Find where the given text appears and provide that cell's center as [x, y] coordinate. 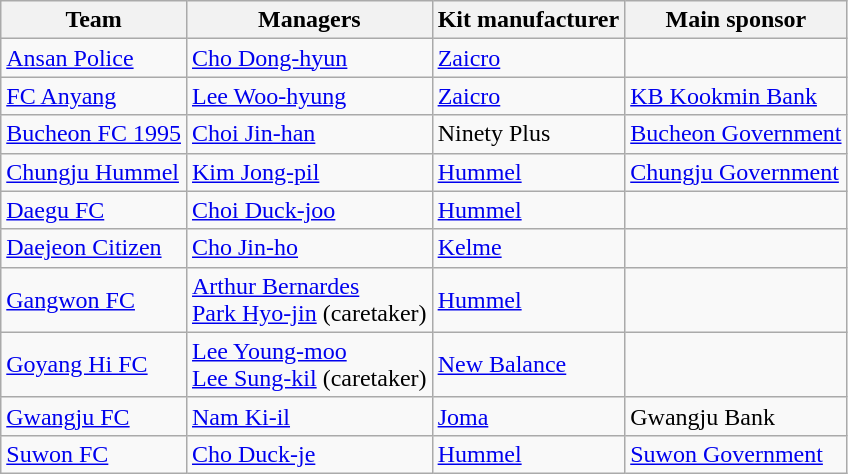
Chungju Hummel [94, 172]
Ninety Plus [528, 134]
Suwon FC [94, 454]
Kit manufacturer [528, 20]
Arthur Bernardes Park Hyo-jin (caretaker) [309, 300]
Choi Jin-han [309, 134]
Daejeon Citizen [94, 248]
Daegu FC [94, 210]
Nam Ki-il [309, 416]
Kelme [528, 248]
Main sponsor [736, 20]
Joma [528, 416]
New Balance [528, 364]
Cho Duck-je [309, 454]
Cho Dong-hyun [309, 58]
Gangwon FC [94, 300]
Chungju Government [736, 172]
Managers [309, 20]
Gwangju FC [94, 416]
Gwangju Bank [736, 416]
Lee Young-moo Lee Sung-kil (caretaker) [309, 364]
FC Anyang [94, 96]
Bucheon FC 1995 [94, 134]
Bucheon Government [736, 134]
Goyang Hi FC [94, 364]
Team [94, 20]
Choi Duck-joo [309, 210]
Ansan Police [94, 58]
Kim Jong-pil [309, 172]
Lee Woo-hyung [309, 96]
Suwon Government [736, 454]
Cho Jin-ho [309, 248]
KB Kookmin Bank [736, 96]
